Provide the (x, y) coordinate of the cell's center where the given text is located.  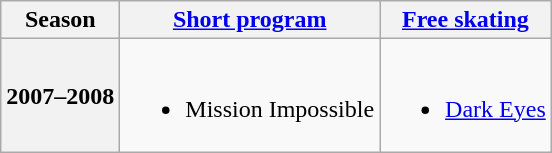
Season (60, 20)
2007–2008 (60, 96)
Dark Eyes (466, 96)
Mission Impossible (250, 96)
Short program (250, 20)
Free skating (466, 20)
